Determine the (x, y) coordinate at the center of the cell enclosing the given text.  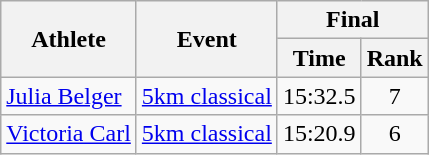
15:20.9 (319, 134)
15:32.5 (319, 96)
Athlete (69, 39)
Time (319, 58)
7 (394, 96)
Julia Belger (69, 96)
Victoria Carl (69, 134)
Rank (394, 58)
Final (352, 20)
6 (394, 134)
Event (206, 39)
